Extract the (x, y) coordinate from the center of the cell holding the provided text.  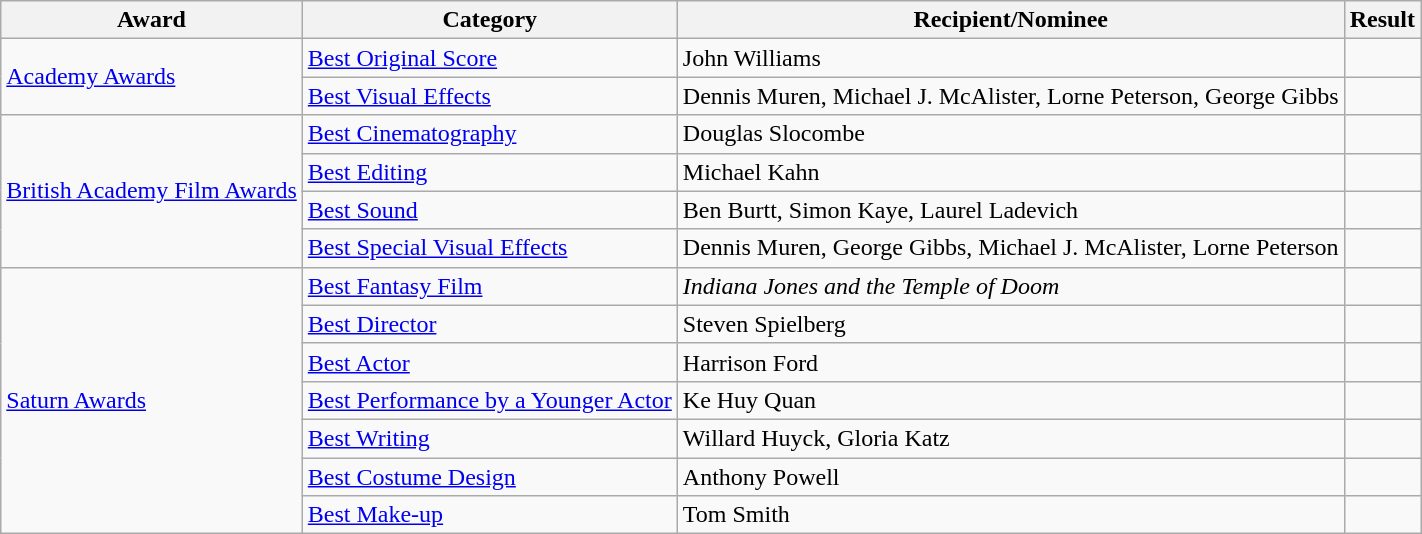
Dennis Muren, Michael J. McAlister, Lorne Peterson, George Gibbs (1010, 96)
Best Special Visual Effects (490, 248)
Best Actor (490, 362)
Category (490, 20)
Academy Awards (152, 77)
Best Writing (490, 438)
Best Director (490, 324)
Indiana Jones and the Temple of Doom (1010, 286)
Best Fantasy Film (490, 286)
Douglas Slocombe (1010, 134)
Result (1382, 20)
Best Cinematography (490, 134)
Tom Smith (1010, 515)
Best Visual Effects (490, 96)
Best Editing (490, 172)
Best Performance by a Younger Actor (490, 400)
Harrison Ford (1010, 362)
British Academy Film Awards (152, 191)
Dennis Muren, George Gibbs, Michael J. McAlister, Lorne Peterson (1010, 248)
John Williams (1010, 58)
Michael Kahn (1010, 172)
Best Original Score (490, 58)
Willard Huyck, Gloria Katz (1010, 438)
Best Sound (490, 210)
Best Make-up (490, 515)
Ke Huy Quan (1010, 400)
Award (152, 20)
Anthony Powell (1010, 477)
Steven Spielberg (1010, 324)
Best Costume Design (490, 477)
Ben Burtt, Simon Kaye, Laurel Ladevich (1010, 210)
Saturn Awards (152, 400)
Recipient/Nominee (1010, 20)
